Output the (X, Y) coordinate of the center of the cell containing the given text.  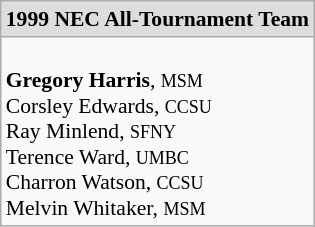
1999 NEC All-Tournament Team (158, 19)
Gregory Harris, MSM Corsley Edwards, CCSU Ray Minlend, SFNY Terence Ward, UMBC Charron Watson, CCSU Melvin Whitaker, MSM (158, 132)
